Search for the cell housing the specified text and yield its [x, y] center coordinate. 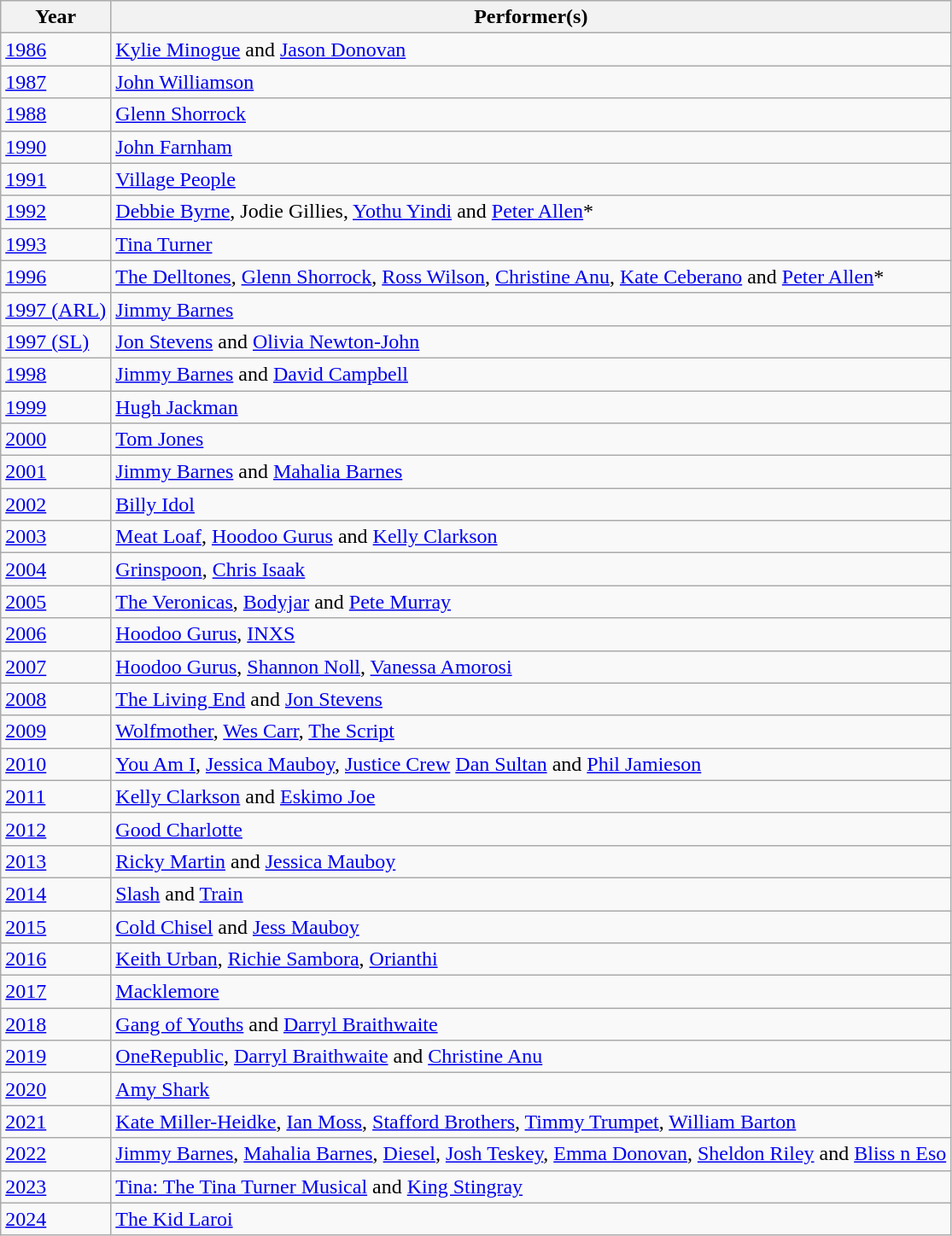
Ricky Martin and Jessica Mauboy [531, 861]
2017 [56, 992]
Amy Shark [531, 1089]
2002 [56, 504]
Tom Jones [531, 440]
Jimmy Barnes, Mahalia Barnes, Diesel, Josh Teskey, Emma Donovan, Sheldon Riley and Bliss n Eso [531, 1154]
John Williamson [531, 82]
Good Charlotte [531, 829]
2013 [56, 861]
1993 [56, 244]
2000 [56, 440]
Jon Stevens and Olivia Newton-John [531, 341]
2023 [56, 1186]
The Veronicas, Bodyjar and Pete Murray [531, 602]
Gang of Youths and Darryl Braithwaite [531, 1024]
1990 [56, 147]
Kate Miller-Heidke, Ian Moss, Stafford Brothers, Timmy Trumpet, William Barton [531, 1122]
Grinspoon, Chris Isaak [531, 569]
1997 (SL) [56, 341]
OneRepublic, Darryl Braithwaite and Christine Anu [531, 1057]
1987 [56, 82]
Jimmy Barnes and Mahalia Barnes [531, 472]
2016 [56, 959]
Meat Loaf, Hoodoo Gurus and Kelly Clarkson [531, 537]
Kylie Minogue and Jason Donovan [531, 50]
Kelly Clarkson and Eskimo Joe [531, 796]
1988 [56, 114]
Billy Idol [531, 504]
2021 [56, 1122]
2018 [56, 1024]
2010 [56, 764]
2012 [56, 829]
2024 [56, 1219]
You Am I, Jessica Mauboy, Justice Crew Dan Sultan and Phil Jamieson [531, 764]
Jimmy Barnes [531, 309]
2019 [56, 1057]
1999 [56, 407]
2003 [56, 537]
2011 [56, 796]
2008 [56, 699]
Year [56, 17]
1986 [56, 50]
Village People [531, 179]
Wolfmother, Wes Carr, The Script [531, 732]
2020 [56, 1089]
Tina Turner [531, 244]
Hoodoo Gurus, Shannon Noll, Vanessa Amorosi [531, 667]
2005 [56, 602]
Hugh Jackman [531, 407]
Macklemore [531, 992]
2006 [56, 634]
Keith Urban, Richie Sambora, Orianthi [531, 959]
Slash and Train [531, 894]
1997 (ARL) [56, 309]
2009 [56, 732]
2014 [56, 894]
The Delltones, Glenn Shorrock, Ross Wilson, Christine Anu, Kate Ceberano and Peter Allen* [531, 277]
Jimmy Barnes and David Campbell [531, 374]
1992 [56, 212]
2015 [56, 926]
2004 [56, 569]
Performer(s) [531, 17]
The Kid Laroi [531, 1219]
1998 [56, 374]
Hoodoo Gurus, INXS [531, 634]
Cold Chisel and Jess Mauboy [531, 926]
2007 [56, 667]
2001 [56, 472]
Debbie Byrne, Jodie Gillies, Yothu Yindi and Peter Allen* [531, 212]
1991 [56, 179]
1996 [56, 277]
The Living End and Jon Stevens [531, 699]
Glenn Shorrock [531, 114]
2022 [56, 1154]
John Farnham [531, 147]
Tina: The Tina Turner Musical and King Stingray [531, 1186]
